Detect which cell encompasses the target text, then output its (X, Y) center coordinate. 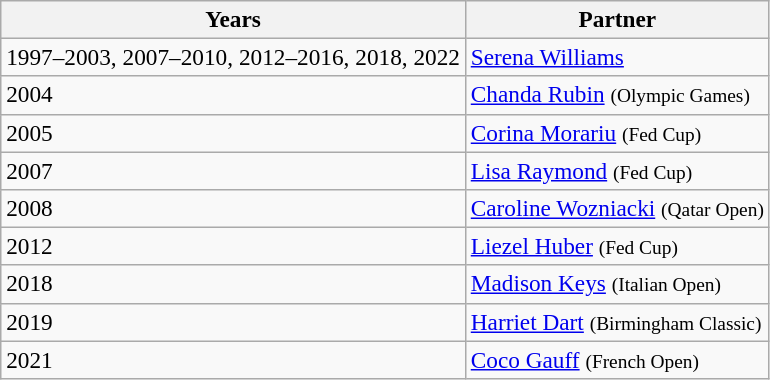
Chanda Rubin (Olympic Games) (617, 95)
2018 (234, 284)
2021 (234, 359)
2004 (234, 95)
Liezel Huber (Fed Cup) (617, 246)
Lisa Raymond (Fed Cup) (617, 170)
2008 (234, 208)
Corina Morariu (Fed Cup) (617, 133)
2012 (234, 246)
Partner (617, 19)
Harriet Dart (Birmingham Classic) (617, 322)
2019 (234, 322)
2007 (234, 170)
Coco Gauff (French Open) (617, 359)
2005 (234, 133)
Serena Williams (617, 57)
Years (234, 19)
Madison Keys (Italian Open) (617, 284)
Caroline Wozniacki (Qatar Open) (617, 208)
1997–2003, 2007–2010, 2012–2016, 2018, 2022 (234, 57)
